Pinpoint the cell where the given text exists, returning its [x, y] midpoint coordinate. 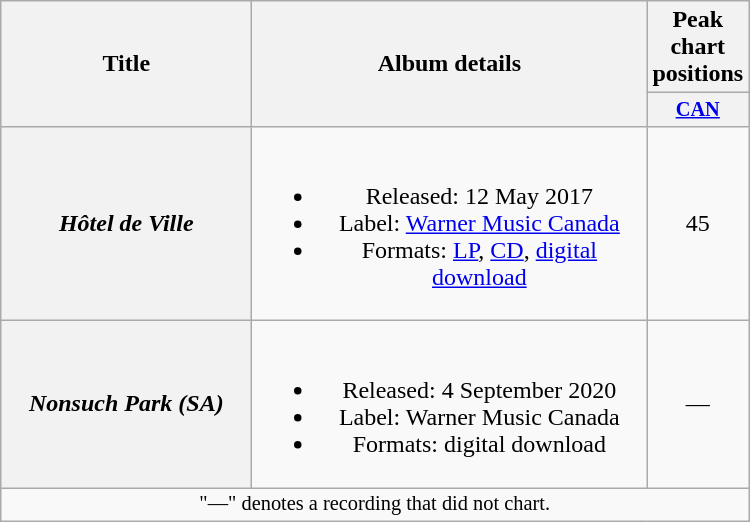
CAN [698, 110]
Released: 12 May 2017Label: Warner Music CanadaFormats: LP, CD, digital download [450, 223]
— [698, 404]
Peak chart positions [698, 47]
Released: 4 September 2020Label: Warner Music CanadaFormats: digital download [450, 404]
45 [698, 223]
Nonsuch Park (SA) [126, 404]
Hôtel de Ville [126, 223]
"—" denotes a recording that did not chart. [375, 505]
Title [126, 64]
Album details [450, 64]
